Capture the cell that displays the provided text and extract its (x, y) central coordinate. 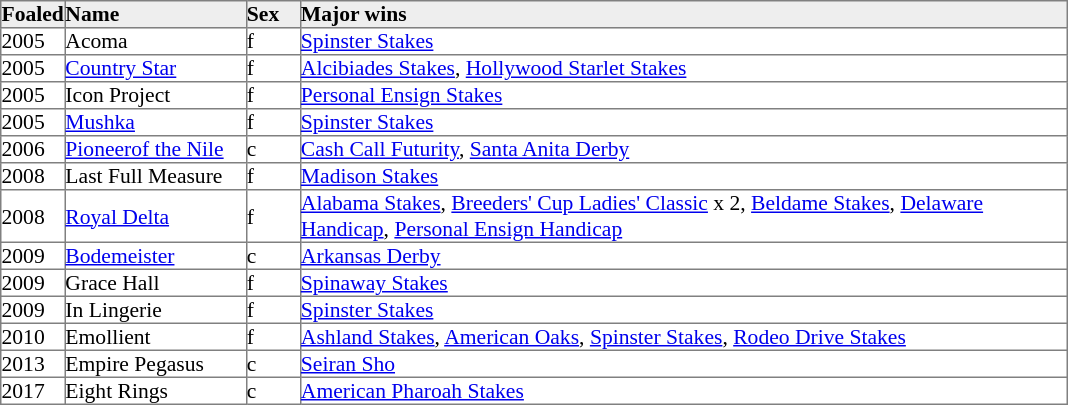
American Pharoah Stakes (683, 390)
Grace Hall (156, 282)
Foaled (33, 14)
Pioneerof the Nile (156, 150)
In Lingerie (156, 310)
Cash Call Futurity, Santa Anita Derby (683, 150)
Sex (273, 14)
2010 (33, 336)
Mushka (156, 122)
Spinaway Stakes (683, 282)
2013 (33, 364)
Name (156, 14)
Arkansas Derby (683, 256)
Major wins (683, 14)
Seiran Sho (683, 364)
Eight Rings (156, 390)
Bodemeister (156, 256)
Empire Pegasus (156, 364)
Madison Stakes (683, 176)
2017 (33, 390)
Ashland Stakes, American Oaks, Spinster Stakes, Rodeo Drive Stakes (683, 336)
Personal Ensign Stakes (683, 96)
Emollient (156, 336)
2006 (33, 150)
Royal Delta (156, 216)
Last Full Measure (156, 176)
Alcibiades Stakes, Hollywood Starlet Stakes (683, 68)
Alabama Stakes, Breeders' Cup Ladies' Classic x 2, Beldame Stakes, Delaware Handicap, Personal Ensign Handicap (683, 216)
Country Star (156, 68)
Icon Project (156, 96)
Acoma (156, 42)
